For the text-containing cell, return its midpoint in [X, Y] coordinate format. 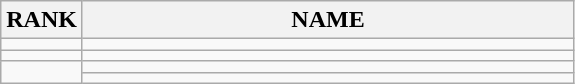
RANK [42, 20]
NAME [328, 20]
